Identify which cell holds the provided text, then report its [X, Y] central coordinate. 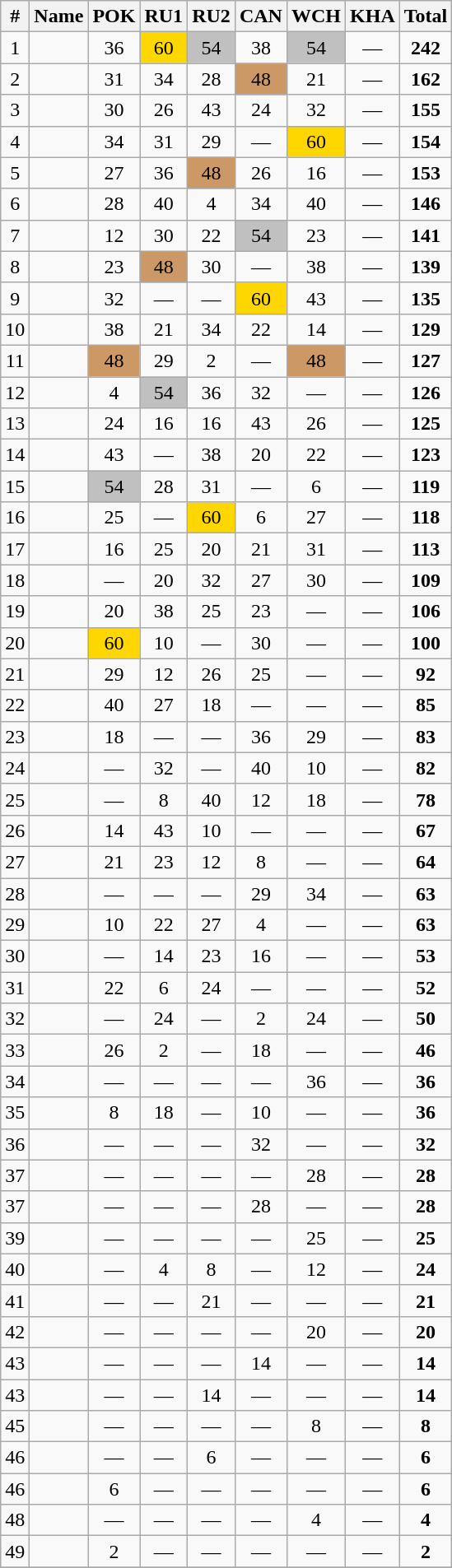
3 [15, 110]
129 [426, 329]
127 [426, 361]
RU1 [164, 16]
125 [426, 424]
64 [426, 862]
Total [426, 16]
119 [426, 486]
1 [15, 48]
141 [426, 235]
123 [426, 455]
15 [15, 486]
100 [426, 643]
33 [15, 1050]
82 [426, 768]
52 [426, 988]
35 [15, 1113]
78 [426, 799]
WCH [316, 16]
# [15, 16]
7 [15, 235]
5 [15, 173]
109 [426, 580]
135 [426, 298]
126 [426, 393]
85 [426, 705]
45 [15, 1426]
KHA [373, 16]
153 [426, 173]
146 [426, 204]
Name [59, 16]
92 [426, 674]
49 [15, 1552]
POK [114, 16]
42 [15, 1332]
162 [426, 79]
118 [426, 518]
19 [15, 612]
11 [15, 361]
17 [15, 549]
RU2 [212, 16]
53 [426, 956]
155 [426, 110]
83 [426, 737]
67 [426, 831]
154 [426, 142]
39 [15, 1238]
242 [426, 48]
41 [15, 1300]
13 [15, 424]
CAN [260, 16]
9 [15, 298]
113 [426, 549]
139 [426, 267]
106 [426, 612]
50 [426, 1019]
